Capture the cell that displays the provided text and extract its [X, Y] central coordinate. 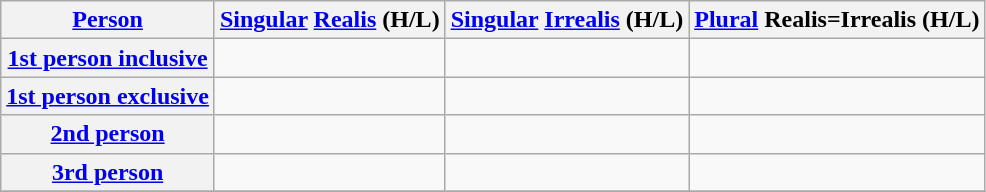
1st person exclusive [108, 96]
1st person inclusive [108, 58]
Person [108, 20]
3rd person [108, 172]
Singular Realis (H/L) [330, 20]
Singular Irrealis (H/L) [567, 20]
Plural Realis=Irrealis (H/L) [837, 20]
2nd person [108, 134]
